Provide the [X, Y] coordinate of the cell's center where the given text is located.  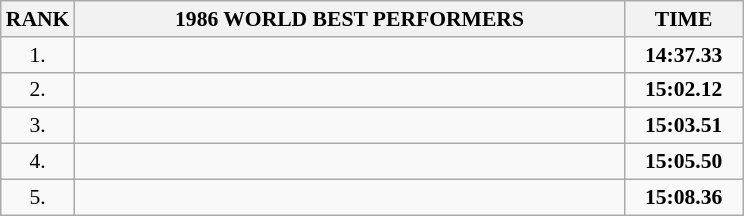
5. [38, 197]
RANK [38, 19]
15:08.36 [684, 197]
TIME [684, 19]
1. [38, 55]
15:02.12 [684, 90]
1986 WORLD BEST PERFORMERS [349, 19]
15:05.50 [684, 162]
2. [38, 90]
15:03.51 [684, 126]
3. [38, 126]
4. [38, 162]
14:37.33 [684, 55]
